Pinpoint the cell where the given text exists, returning its (X, Y) midpoint coordinate. 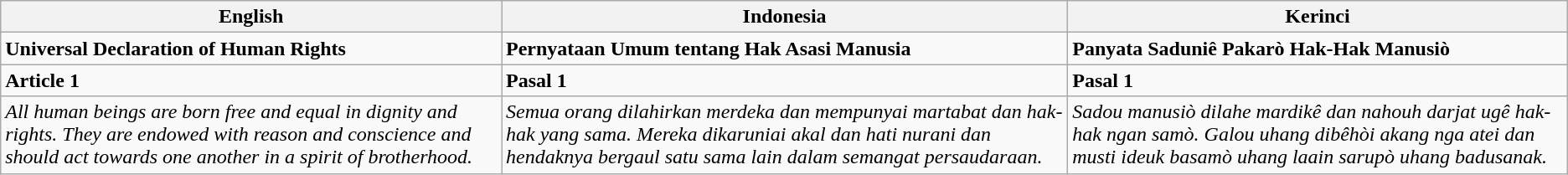
Universal Declaration of Human Rights (251, 49)
Article 1 (251, 80)
Panyata Saduniê Pakarò Hak-Hak Manusiò (1318, 49)
English (251, 17)
Kerinci (1318, 17)
Pernyataan Umum tentang Hak Asasi Manusia (784, 49)
Indonesia (784, 17)
